Capture the cell that displays the provided text and extract its (X, Y) central coordinate. 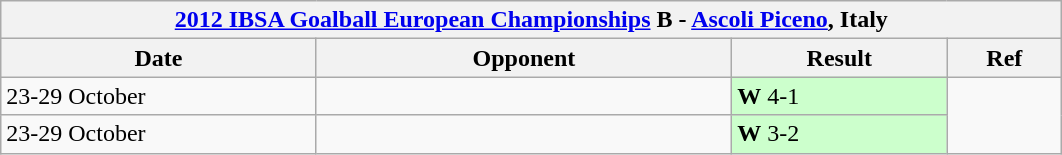
W 3-2 (840, 134)
W 4-1 (840, 96)
Ref (1004, 58)
Result (840, 58)
2012 IBSA Goalball European Championships B - Ascoli Piceno, Italy (532, 20)
Date (158, 58)
Opponent (524, 58)
